For the text-containing cell, return its midpoint in [x, y] coordinate format. 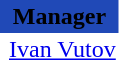
Manager [60, 16]
